Scan for the cell matching the given text and deliver its [X, Y] coordinate at center. 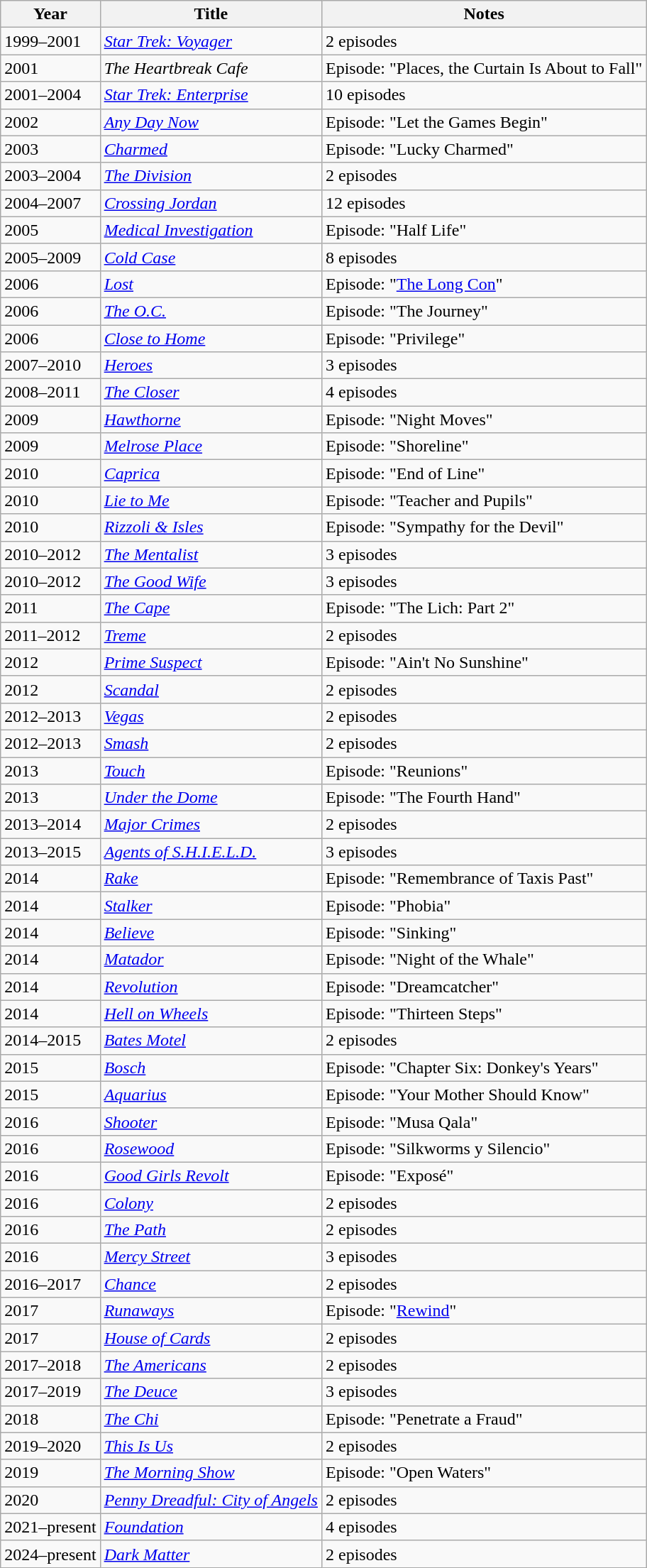
Foundation [211, 1527]
Good Girls Revolt [211, 1175]
Stalker [211, 906]
Revolution [211, 987]
2014–2015 [50, 1041]
Bates Motel [211, 1041]
2005 [50, 230]
Episode: "Privilege" [484, 339]
Hawthorne [211, 420]
Episode: "Exposé" [484, 1175]
2017–2018 [50, 1365]
The Heartbreak Cafe [211, 68]
Heroes [211, 366]
Episode: "Dreamcatcher" [484, 987]
2007–2010 [50, 366]
Episode: "Rewind" [484, 1311]
Mercy Street [211, 1257]
Shooter [211, 1122]
The Good Wife [211, 581]
Prime Suspect [211, 662]
Episode: "Musa Qala" [484, 1122]
Episode: "Night Moves" [484, 420]
Charmed [211, 149]
Dark Matter [211, 1554]
The Path [211, 1230]
Hell on Wheels [211, 1014]
8 episodes [484, 257]
Episode: "Remembrance of Taxis Past" [484, 879]
2024–present [50, 1554]
2011 [50, 608]
Episode: "Open Waters" [484, 1473]
Episode: "Half Life" [484, 230]
2002 [50, 122]
Episode: "Let the Games Begin" [484, 122]
Any Day Now [211, 122]
Notes [484, 14]
Episode: "End of Line" [484, 473]
The Chi [211, 1419]
2001–2004 [50, 95]
The O.C. [211, 311]
Lost [211, 284]
Episode: "Sympathy for the Devil" [484, 527]
Episode: "Reunions" [484, 770]
Episode: "Sinking" [484, 933]
Touch [211, 770]
Scandal [211, 689]
Crossing Jordan [211, 203]
Episode: "The Long Con" [484, 284]
12 episodes [484, 203]
10 episodes [484, 95]
2021–present [50, 1527]
Episode: "Shoreline" [484, 446]
Agents of S.H.I.E.L.D. [211, 852]
2019–2020 [50, 1446]
Episode: "Your Mother Should Know" [484, 1095]
Believe [211, 933]
Episode: "Places, the Curtain Is About to Fall" [484, 68]
2016–2017 [50, 1284]
Episode: "The Journey" [484, 311]
Star Trek: Voyager [211, 41]
Colony [211, 1203]
Cold Case [211, 257]
Lie to Me [211, 500]
Rake [211, 879]
2008–2011 [50, 393]
Treme [211, 635]
2017–2019 [50, 1392]
Episode: "Chapter Six: Donkey's Years" [484, 1068]
Melrose Place [211, 446]
2011–2012 [50, 635]
The Cape [211, 608]
2004–2007 [50, 203]
Episode: "Silkworms y Silencio" [484, 1148]
This Is Us [211, 1446]
Under the Dome [211, 798]
Episode: "Teacher and Pupils" [484, 500]
The Morning Show [211, 1473]
1999–2001 [50, 41]
Aquarius [211, 1095]
Star Trek: Enterprise [211, 95]
2018 [50, 1419]
2005–2009 [50, 257]
Bosch [211, 1068]
2013–2015 [50, 852]
Medical Investigation [211, 230]
2019 [50, 1473]
The Deuce [211, 1392]
2003–2004 [50, 176]
Caprica [211, 473]
2020 [50, 1500]
The Division [211, 176]
The Americans [211, 1365]
Vegas [211, 716]
Chance [211, 1284]
Smash [211, 743]
Episode: "The Fourth Hand" [484, 798]
Matador [211, 960]
Runaways [211, 1311]
House of Cards [211, 1338]
Episode: "Lucky Charmed" [484, 149]
2001 [50, 68]
Episode: "Phobia" [484, 906]
Rosewood [211, 1148]
The Mentalist [211, 554]
Episode: "The Lich: Part 2" [484, 608]
Rizzoli & Isles [211, 527]
Episode: "Ain't No Sunshine" [484, 662]
Title [211, 14]
2003 [50, 149]
Episode: "Night of the Whale" [484, 960]
Episode: "Thirteen Steps" [484, 1014]
The Closer [211, 393]
Year [50, 14]
Penny Dreadful: City of Angels [211, 1500]
Major Crimes [211, 825]
Close to Home [211, 339]
Episode: "Penetrate a Fraud" [484, 1419]
2013–2014 [50, 825]
